Return [X, Y] of the center of cell containing provided text 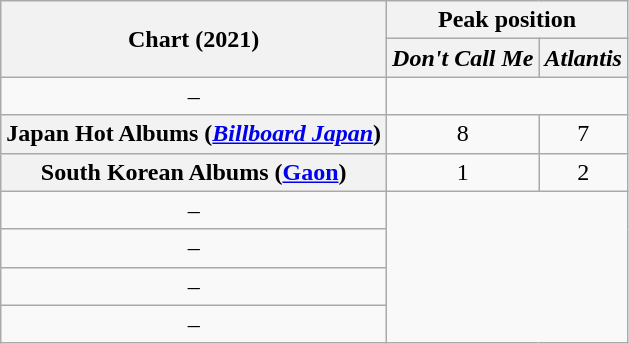
Japan Hot Albums (Billboard Japan) [194, 134]
Chart (2021) [194, 39]
8 [463, 134]
Don't Call Me [463, 58]
South Korean Albums (Gaon) [194, 172]
2 [583, 172]
Atlantis [583, 58]
1 [463, 172]
7 [583, 134]
Peak position [508, 20]
